Locate the cell with the specified text and output its [x, y] center coordinate. 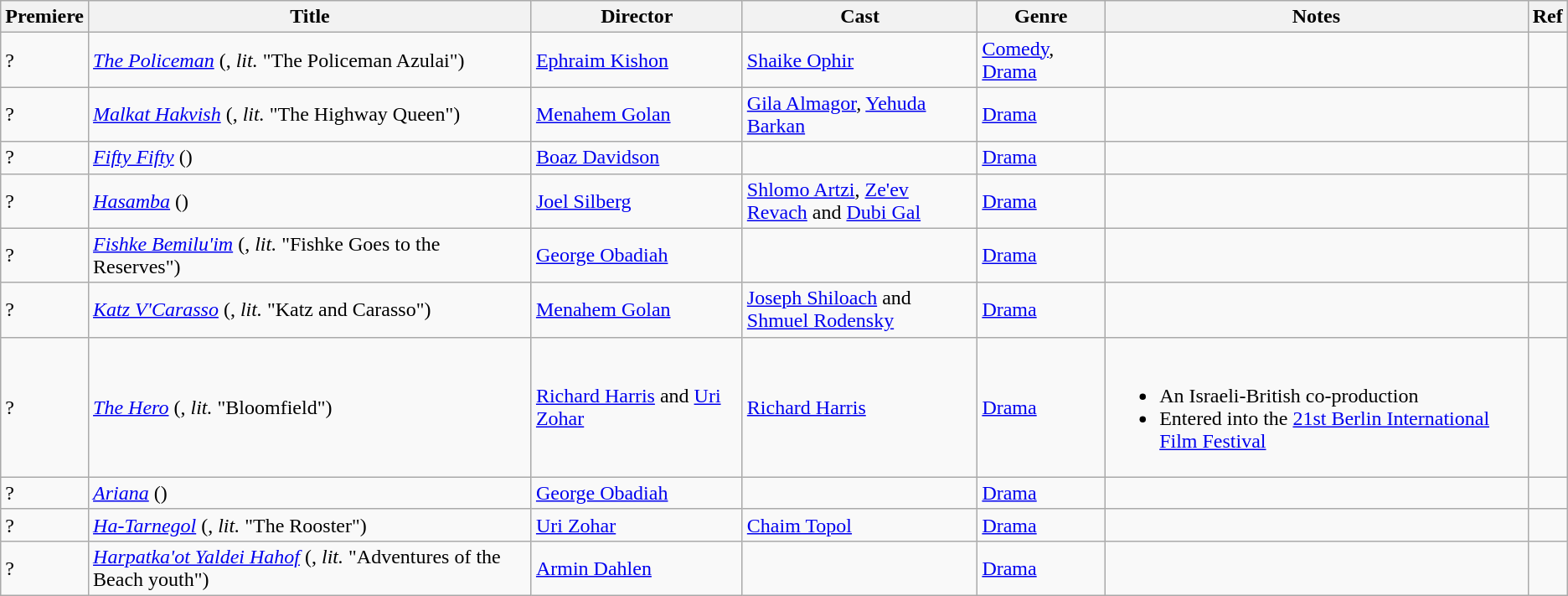
Hasamba () [310, 201]
Joel Silberg [637, 201]
Chaim Topol [859, 525]
Genre [1041, 17]
Ref [1548, 17]
Fishke Bemilu'im (, lit. "Fishke Goes to the Reserves") [310, 255]
Richard Harris [859, 407]
The Hero (, lit. "Bloomfield") [310, 407]
Ephraim Kishon [637, 60]
Harpatka'ot Yaldei Hahof (, lit. "Adventures of the Beach youth") [310, 568]
Richard Harris and Uri Zohar [637, 407]
Cast [859, 17]
Katz V'Carasso (, lit. "Katz and Carasso") [310, 310]
Gila Almagor, Yehuda Barkan [859, 114]
Malkat Hakvish (, lit. "The Highway Queen") [310, 114]
Boaz Davidson [637, 158]
Joseph Shiloach and Shmuel Rodensky [859, 310]
Ha-Tarnegol (, lit. "The Rooster") [310, 525]
The Policeman (, lit. "The Policeman Azulai") [310, 60]
Uri Zohar [637, 525]
Notes [1317, 17]
Comedy, Drama [1041, 60]
Shlomo Artzi, Ze'ev Revach and Dubi Gal [859, 201]
An Israeli-British co-productionEntered into the 21st Berlin International Film Festival [1317, 407]
Armin Dahlen [637, 568]
Director [637, 17]
Title [310, 17]
Fifty Fifty () [310, 158]
Ariana () [310, 493]
Premiere [45, 17]
Shaike Ophir [859, 60]
